Detect which cell encompasses the target text, then output its [x, y] center coordinate. 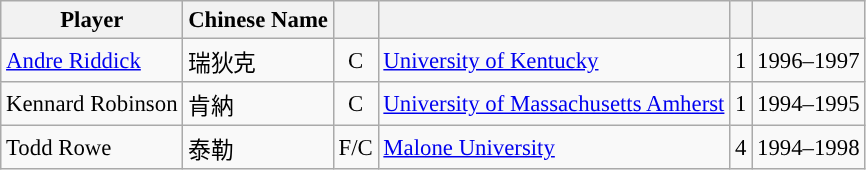
University of Massachusetts Amherst [554, 104]
1994–1995 [808, 104]
瑞狄克 [258, 61]
Chinese Name [258, 20]
F/C [356, 148]
Kennard Robinson [92, 104]
Player [92, 20]
4 [741, 148]
Malone University [554, 148]
泰勒 [258, 148]
University of Kentucky [554, 61]
肯納 [258, 104]
1994–1998 [808, 148]
1996–1997 [808, 61]
Andre Riddick [92, 61]
Todd Rowe [92, 148]
